Detect which cell encompasses the target text, then output its (X, Y) center coordinate. 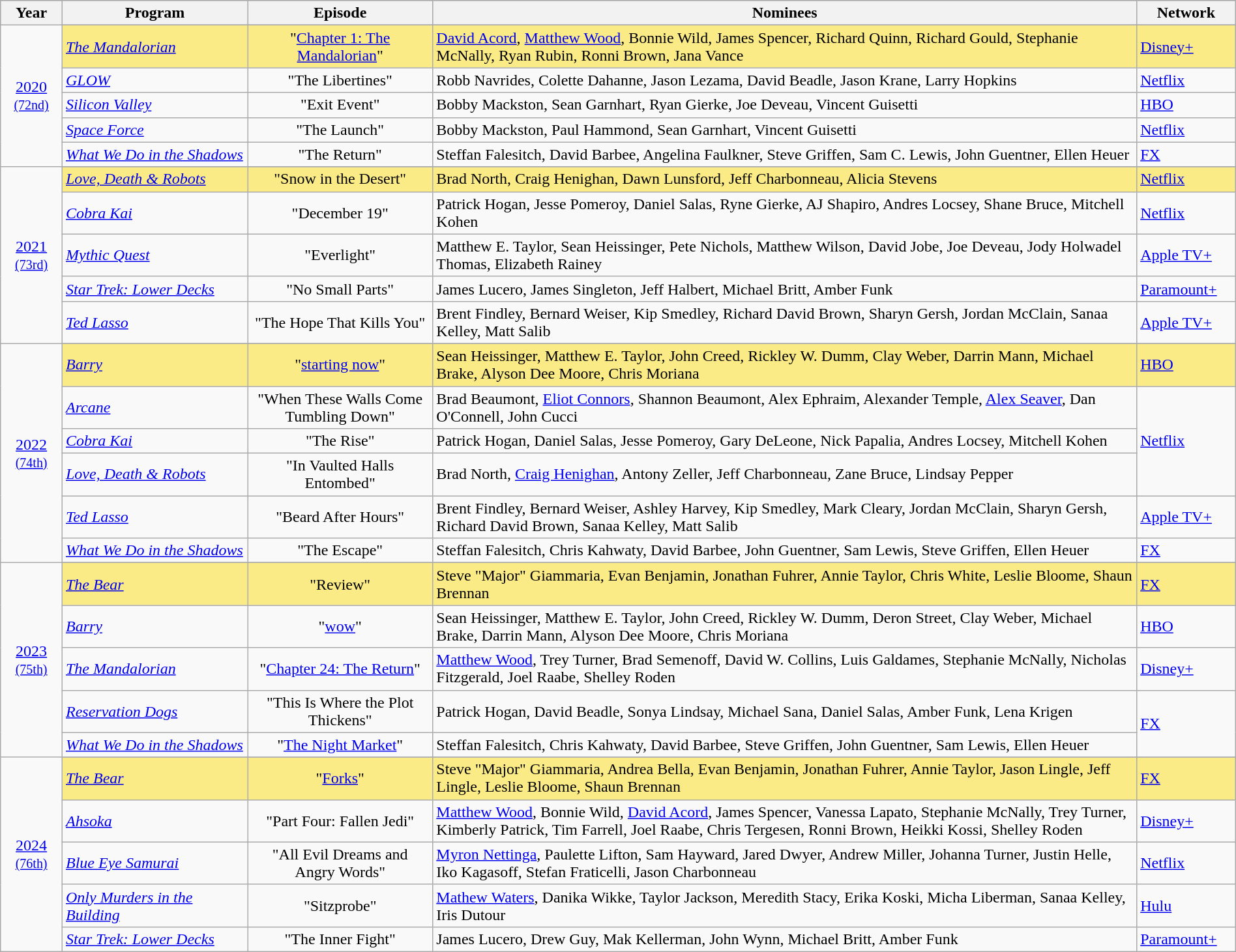
Network (1186, 13)
Patrick Hogan, Jesse Pomeroy, Daniel Salas, Ryne Gierke, AJ Shapiro, Andres Locsey, Shane Bruce, Mitchell Kohen (785, 212)
Year (31, 13)
Steffan Falesitch, Chris Kahwaty, David Barbee, Steve Griffen, John Guentner, Sam Lewis, Ellen Heuer (785, 745)
Brent Findley, Bernard Weiser, Ashley Harvey, Kip Smedley, Mark Cleary, Jordan McClain, Sharyn Gersh, Richard David Brown, Sanaa Kelley, Matt Salib (785, 517)
"When These Walls Come Tumbling Down" (340, 407)
Nominees (785, 13)
"Part Four: Fallen Jedi" (340, 821)
Only Murders in the Building (154, 906)
Arcane (154, 407)
"Chapter 24: The Return" (340, 669)
"Snow in the Desert" (340, 179)
"Beard After Hours" (340, 517)
Space Force (154, 130)
Brad North, Craig Henighan, Dawn Lunsford, Jeff Charbonneau, Alicia Stevens (785, 179)
"The Rise" (340, 441)
Ahsoka (154, 821)
Matthew E. Taylor, Sean Heissinger, Pete Nichols, Matthew Wilson, David Jobe, Joe Deveau, Jody Holwadel Thomas, Elizabeth Rainey (785, 255)
Steve "Major" Giammaria, Evan Benjamin, Jonathan Fuhrer, Annie Taylor, Chris White, Leslie Bloome, Shaun Brennan (785, 584)
Steffan Falesitch, David Barbee, Angelina Faulkner, Steve Griffen, Sam C. Lewis, John Guentner, Ellen Heuer (785, 154)
"The Escape" (340, 551)
Silicon Valley (154, 105)
2022(74th) (31, 453)
Blue Eye Samurai (154, 863)
"All Evil Dreams and Angry Words" (340, 863)
"The Return" (340, 154)
"The Inner Fight" (340, 939)
James Lucero, James Singleton, Jeff Halbert, Michael Britt, Amber Funk (785, 289)
Brad North, Craig Henighan, Antony Zeller, Jeff Charbonneau, Zane Bruce, Lindsay Pepper (785, 474)
Episode (340, 13)
"The Launch" (340, 130)
Mathew Waters, Danika Wikke, Taylor Jackson, Meredith Stacy, Erika Koski, Micha Liberman, Sanaa Kelley, Iris Dutour (785, 906)
"starting now" (340, 365)
Matthew Wood, Trey Turner, Brad Semenoff, David W. Collins, Luis Galdames, Stephanie McNally, Nicholas Fitzgerald, Joel Raabe, Shelley Roden (785, 669)
GLOW (154, 80)
Brent Findley, Bernard Weiser, Kip Smedley, Richard David Brown, Sharyn Gersh, Jordan McClain, Sanaa Kelley, Matt Salib (785, 322)
"The Hope That Kills You" (340, 322)
2023(75th) (31, 660)
"Sitzprobe" (340, 906)
Steffan Falesitch, Chris Kahwaty, David Barbee, John Guentner, Sam Lewis, Steve Griffen, Ellen Heuer (785, 551)
"Everlight" (340, 255)
Bobby Mackston, Sean Garnhart, Ryan Gierke, Joe Deveau, Vincent Guisetti (785, 105)
Brad Beaumont, Eliot Connors, Shannon Beaumont, Alex Ephraim, Alexander Temple, Alex Seaver, Dan O'Connell, John Cucci (785, 407)
Program (154, 13)
"Review" (340, 584)
Bobby Mackston, Paul Hammond, Sean Garnhart, Vincent Guisetti (785, 130)
"Forks" (340, 778)
"wow" (340, 627)
Robb Navrides, Colette Dahanne, Jason Lezama, David Beadle, Jason Krane, Larry Hopkins (785, 80)
2020(72nd) (31, 96)
Hulu (1186, 906)
Patrick Hogan, Daniel Salas, Jesse Pomeroy, Gary DeLeone, Nick Papalia, Andres Locsey, Mitchell Kohen (785, 441)
David Acord, Matthew Wood, Bonnie Wild, James Spencer, Richard Quinn, Richard Gould, Stephanie McNally, Ryan Rubin, Ronni Brown, Jana Vance (785, 47)
"December 19" (340, 212)
"The Libertines" (340, 80)
Patrick Hogan, David Beadle, Sonya Lindsay, Michael Sana, Daniel Salas, Amber Funk, Lena Krigen (785, 712)
2021(73rd) (31, 255)
"Chapter 1: The Mandalorian" (340, 47)
Mythic Quest (154, 255)
"This Is Where the Plot Thickens" (340, 712)
Steve "Major" Giammaria, Andrea Bella, Evan Benjamin, Jonathan Fuhrer, Annie Taylor, Jason Lingle, Jeff Lingle, Leslie Bloome, Shaun Brennan (785, 778)
"In Vaulted Halls Entombed" (340, 474)
Reservation Dogs (154, 712)
James Lucero, Drew Guy, Mak Kellerman, John Wynn, Michael Britt, Amber Funk (785, 939)
"No Small Parts" (340, 289)
"The Night Market" (340, 745)
Sean Heissinger, Matthew E. Taylor, John Creed, Rickley W. Dumm, Clay Weber, Darrin Mann, Michael Brake, Alyson Dee Moore, Chris Moriana (785, 365)
"Exit Event" (340, 105)
2024(76th) (31, 854)
